Identify which cell holds the provided text, then report its [X, Y] central coordinate. 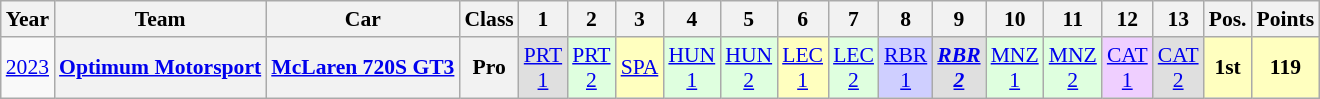
LEC2 [854, 68]
RBR1 [906, 68]
PRT1 [543, 68]
HUN2 [748, 68]
MNZ2 [1073, 68]
4 [692, 19]
8 [906, 19]
1st [1228, 68]
HUN1 [692, 68]
CAT1 [1128, 68]
Team [160, 19]
119 [1286, 68]
12 [1128, 19]
Pos. [1228, 19]
SPA [640, 68]
MNZ1 [1015, 68]
RBR2 [958, 68]
Class [488, 19]
3 [640, 19]
2 [591, 19]
6 [802, 19]
Year [28, 19]
7 [854, 19]
Optimum Motorsport [160, 68]
11 [1073, 19]
McLaren 720S GT3 [362, 68]
Pro [488, 68]
2023 [28, 68]
9 [958, 19]
10 [1015, 19]
Car [362, 19]
13 [1178, 19]
LEC1 [802, 68]
PRT2 [591, 68]
Points [1286, 19]
CAT2 [1178, 68]
1 [543, 19]
5 [748, 19]
